Extract the [x, y] coordinate from the center of the cell holding the provided text.  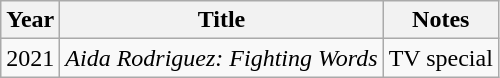
2021 [30, 58]
Title [222, 20]
Notes [440, 20]
Aida Rodriguez: Fighting Words [222, 58]
Year [30, 20]
TV special [440, 58]
